Detect which cell encompasses the target text, then output its [X, Y] center coordinate. 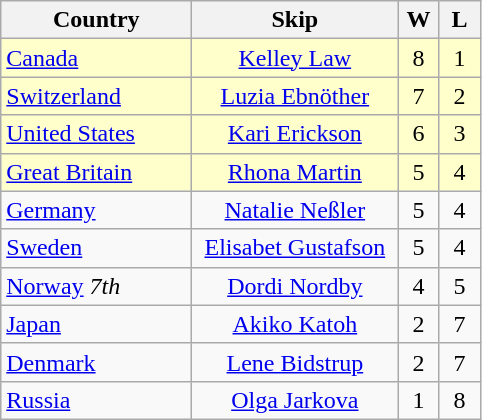
Germany [96, 210]
Canada [96, 58]
Norway 7th [96, 286]
L [460, 20]
Skip [295, 20]
3 [460, 134]
United States [96, 134]
Natalie Neßler [295, 210]
Country [96, 20]
Sweden [96, 248]
Switzerland [96, 96]
Russia [96, 400]
Olga Jarkova [295, 400]
Kelley Law [295, 58]
Dordi Nordby [295, 286]
Great Britain [96, 172]
Lene Bidstrup [295, 362]
Akiko Katoh [295, 324]
Japan [96, 324]
Kari Erickson [295, 134]
W [418, 20]
Elisabet Gustafson [295, 248]
Denmark [96, 362]
Rhona Martin [295, 172]
6 [418, 134]
Luzia Ebnöther [295, 96]
